For the text-containing cell, return its midpoint in (X, Y) coordinate format. 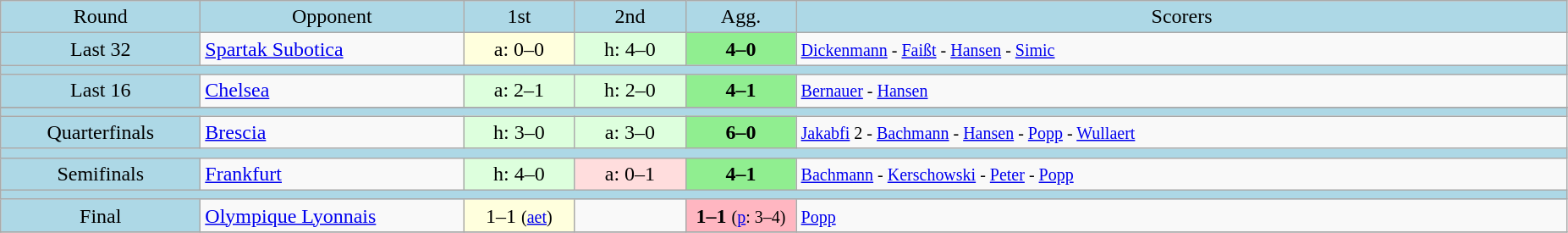
a: 3–0 (630, 132)
Jakabfi 2 - Bachmann - Hansen - Popp - Wullaert (1181, 132)
4–0 (741, 49)
Semifinals (101, 174)
2nd (630, 17)
Last 32 (101, 49)
Final (101, 215)
Bachmann - Kerschowski - Peter - Popp (1181, 174)
Round (101, 17)
1–1 (aet) (520, 215)
Last 16 (101, 91)
a: 0–0 (520, 49)
6–0 (741, 132)
Quarterfinals (101, 132)
Frankfurt (332, 174)
Scorers (1181, 17)
Bernauer - Hansen (1181, 91)
Agg. (741, 17)
Olympique Lyonnais (332, 215)
Chelsea (332, 91)
h: 3–0 (520, 132)
1–1 (p: 3–4) (741, 215)
Brescia (332, 132)
Opponent (332, 17)
Popp (1181, 215)
a: 0–1 (630, 174)
a: 2–1 (520, 91)
Spartak Subotica (332, 49)
1st (520, 17)
h: 2–0 (630, 91)
Dickenmann - Faißt - Hansen - Simic (1181, 49)
